Pinpoint the cell where the given text exists, returning its (X, Y) midpoint coordinate. 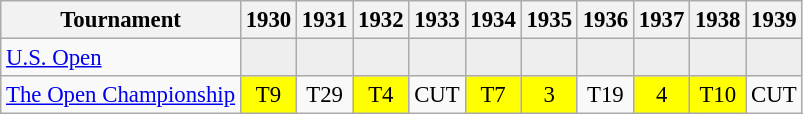
1933 (437, 20)
T19 (605, 95)
1935 (549, 20)
Tournament (121, 20)
1932 (381, 20)
4 (661, 95)
1937 (661, 20)
T9 (268, 95)
1939 (774, 20)
T10 (718, 95)
T29 (325, 95)
1936 (605, 20)
T7 (493, 95)
1934 (493, 20)
1930 (268, 20)
1931 (325, 20)
3 (549, 95)
U.S. Open (121, 58)
The Open Championship (121, 95)
1938 (718, 20)
T4 (381, 95)
